Extract the [X, Y] coordinate from the center of the cell holding the provided text.  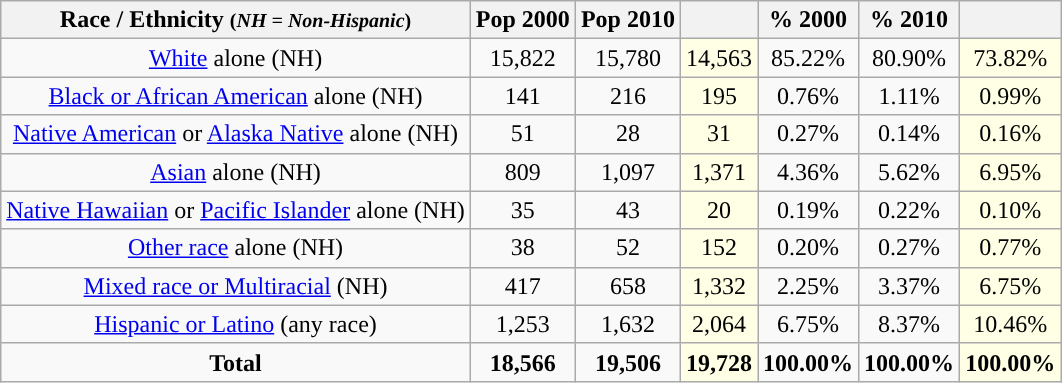
195 [718, 96]
0.99% [1010, 96]
8.37% [910, 324]
19,728 [718, 362]
Other race alone (NH) [236, 248]
28 [628, 134]
20 [718, 210]
10.46% [1010, 324]
Pop 2000 [522, 20]
Total [236, 362]
18,566 [522, 362]
0.19% [808, 210]
Race / Ethnicity (NH = Non-Hispanic) [236, 20]
Native American or Alaska Native alone (NH) [236, 134]
0.22% [910, 210]
19,506 [628, 362]
% 2000 [808, 20]
141 [522, 96]
1.11% [910, 96]
2.25% [808, 286]
0.10% [1010, 210]
31 [718, 134]
1,632 [628, 324]
38 [522, 248]
% 2010 [910, 20]
0.76% [808, 96]
Hispanic or Latino (any race) [236, 324]
52 [628, 248]
4.36% [808, 172]
1,097 [628, 172]
5.62% [910, 172]
White alone (NH) [236, 58]
0.16% [1010, 134]
417 [522, 286]
658 [628, 286]
0.77% [1010, 248]
1,253 [522, 324]
85.22% [808, 58]
0.14% [910, 134]
1,332 [718, 286]
152 [718, 248]
6.95% [1010, 172]
2,064 [718, 324]
73.82% [1010, 58]
Asian alone (NH) [236, 172]
15,822 [522, 58]
80.90% [910, 58]
Pop 2010 [628, 20]
14,563 [718, 58]
51 [522, 134]
Black or African American alone (NH) [236, 96]
43 [628, 210]
Native Hawaiian or Pacific Islander alone (NH) [236, 210]
Mixed race or Multiracial (NH) [236, 286]
35 [522, 210]
1,371 [718, 172]
809 [522, 172]
3.37% [910, 286]
216 [628, 96]
15,780 [628, 58]
0.20% [808, 248]
